Return the [X, Y] coordinate for the center point of the cell that contains the specified text.  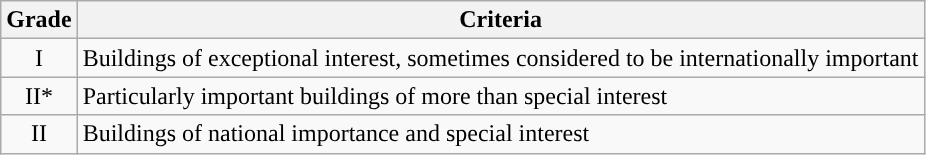
II* [39, 96]
II [39, 134]
Particularly important buildings of more than special interest [500, 96]
Buildings of exceptional interest, sometimes considered to be internationally important [500, 58]
Grade [39, 20]
I [39, 58]
Criteria [500, 20]
Buildings of national importance and special interest [500, 134]
